Return (x, y) of the center of cell containing provided text 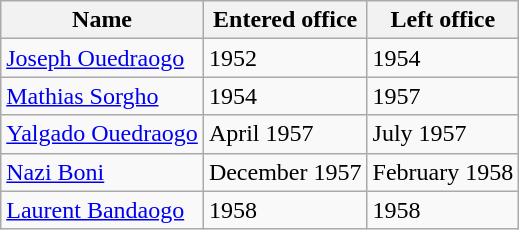
Name (102, 20)
April 1957 (285, 134)
Mathias Sorgho (102, 96)
February 1958 (443, 172)
Left office (443, 20)
December 1957 (285, 172)
1957 (443, 96)
Entered office (285, 20)
Nazi Boni (102, 172)
July 1957 (443, 134)
Laurent Bandaogo (102, 210)
Yalgado Ouedraogo (102, 134)
1952 (285, 58)
Joseph Ouedraogo (102, 58)
